Determine the [x, y] coordinate at the center of the cell enclosing the given text.  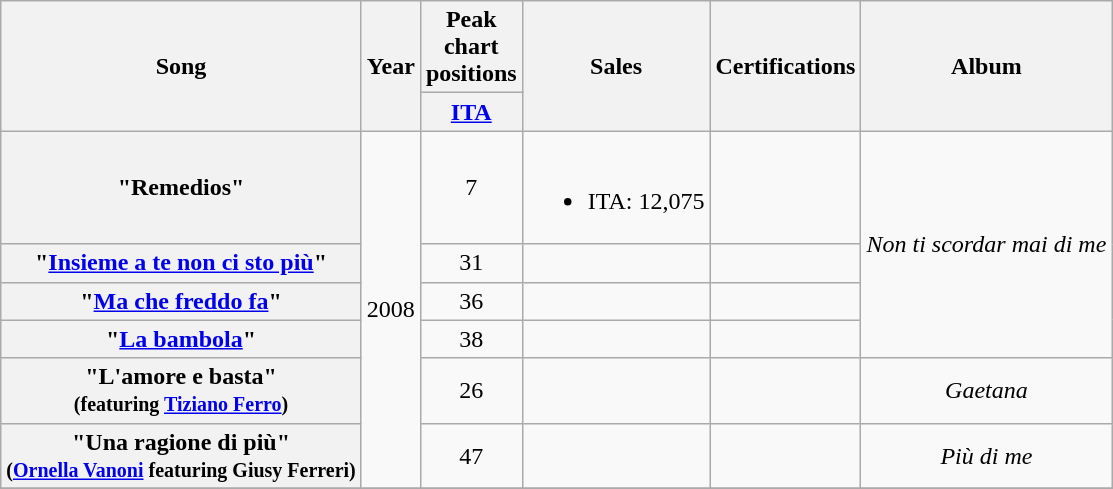
38 [471, 339]
Year [390, 66]
"Remedios" [182, 188]
Sales [616, 66]
Più di me [986, 456]
26 [471, 390]
ITA: 12,075 [616, 188]
36 [471, 301]
Song [182, 66]
47 [471, 456]
"La bambola" [182, 339]
2008 [390, 310]
31 [471, 263]
"Ma che freddo fa" [182, 301]
ITA [471, 112]
Album [986, 66]
7 [471, 188]
Gaetana [986, 390]
"Insieme a te non ci sto più" [182, 263]
Certifications [786, 66]
"L'amore e basta"(featuring Tiziano Ferro) [182, 390]
Non ti scordar mai di me [986, 244]
Peak chartpositions [471, 47]
"Una ragione di più"(Ornella Vanoni featuring Giusy Ferreri) [182, 456]
